Return the [x, y] coordinate for the center point of the cell that contains the specified text.  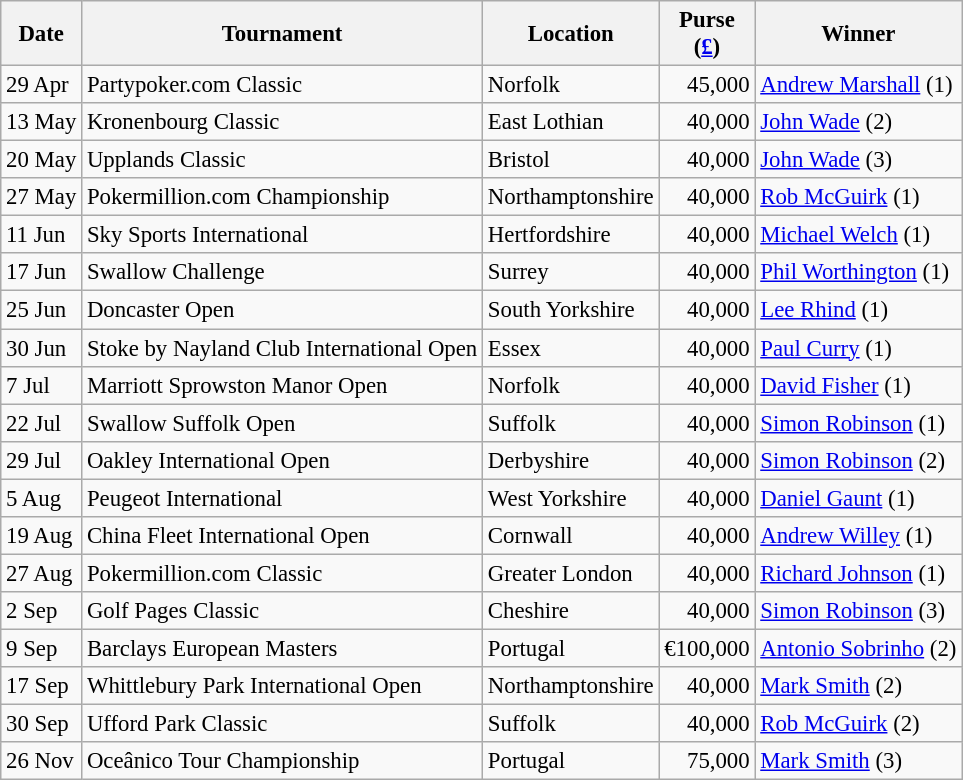
Cornwall [571, 536]
Partypoker.com Classic [282, 85]
Phil Worthington (1) [858, 273]
25 Jun [42, 310]
22 Jul [42, 423]
20 May [42, 160]
Paul Curry (1) [858, 348]
Bristol [571, 160]
29 Apr [42, 85]
John Wade (2) [858, 122]
Antonio Sobrinho (2) [858, 648]
Barclays European Masters [282, 648]
Oakley International Open [282, 460]
Upplands Classic [282, 160]
Pokermillion.com Championship [282, 197]
Kronenbourg Classic [282, 122]
9 Sep [42, 648]
30 Sep [42, 724]
Golf Pages Classic [282, 611]
Rob McGuirk (2) [858, 724]
Mark Smith (2) [858, 686]
Derbyshire [571, 460]
Location [571, 34]
Sky Sports International [282, 235]
29 Jul [42, 460]
Oceânico Tour Championship [282, 761]
17 Sep [42, 686]
19 Aug [42, 536]
China Fleet International Open [282, 536]
Pokermillion.com Classic [282, 573]
2 Sep [42, 611]
Michael Welch (1) [858, 235]
Hertfordshire [571, 235]
Andrew Willey (1) [858, 536]
27 Aug [42, 573]
5 Aug [42, 498]
Purse(£) [707, 34]
Simon Robinson (1) [858, 423]
Doncaster Open [282, 310]
Peugeot International [282, 498]
Cheshire [571, 611]
13 May [42, 122]
Tournament [282, 34]
Date [42, 34]
Ufford Park Classic [282, 724]
Rob McGuirk (1) [858, 197]
Simon Robinson (3) [858, 611]
€100,000 [707, 648]
30 Jun [42, 348]
Marriott Sprowston Manor Open [282, 385]
Daniel Gaunt (1) [858, 498]
Greater London [571, 573]
26 Nov [42, 761]
David Fisher (1) [858, 385]
Richard Johnson (1) [858, 573]
South Yorkshire [571, 310]
45,000 [707, 85]
Swallow Challenge [282, 273]
East Lothian [571, 122]
Mark Smith (3) [858, 761]
17 Jun [42, 273]
Andrew Marshall (1) [858, 85]
Simon Robinson (2) [858, 460]
Essex [571, 348]
27 May [42, 197]
John Wade (3) [858, 160]
Swallow Suffolk Open [282, 423]
Surrey [571, 273]
7 Jul [42, 385]
75,000 [707, 761]
Lee Rhind (1) [858, 310]
11 Jun [42, 235]
West Yorkshire [571, 498]
Winner [858, 34]
Whittlebury Park International Open [282, 686]
Stoke by Nayland Club International Open [282, 348]
